Return the (X, Y) coordinate for the center point of the cell that contains the specified text.  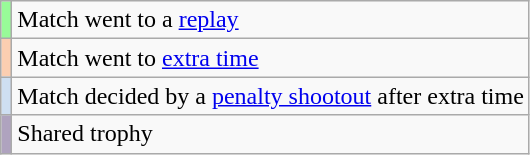
Match went to extra time (271, 58)
Match decided by a penalty shootout after extra time (271, 96)
Match went to a replay (271, 20)
Shared trophy (271, 134)
